Pinpoint the cell where the given text exists, returning its (X, Y) midpoint coordinate. 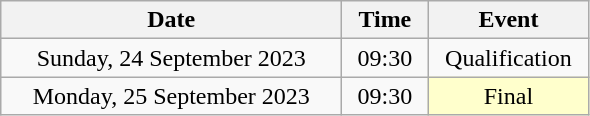
Sunday, 24 September 2023 (172, 58)
Event (508, 20)
Monday, 25 September 2023 (172, 96)
Final (508, 96)
Time (385, 20)
Date (172, 20)
Qualification (508, 58)
